Identify which cell holds the provided text, then report its (x, y) central coordinate. 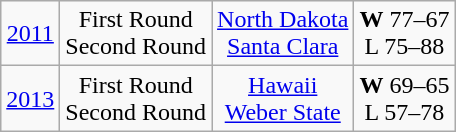
2011 (30, 34)
W 69–65L 57–78 (404, 98)
HawaiiWeber State (283, 98)
North DakotaSanta Clara (283, 34)
2013 (30, 98)
W 77–67L 75–88 (404, 34)
